Provide the (x, y) coordinate of the cell's center where the given text is located.  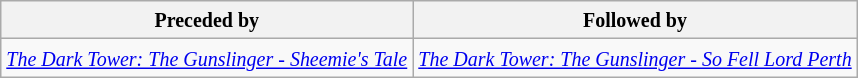
The Dark Tower: The Gunslinger - Sheemie's Tale (207, 58)
Followed by (635, 20)
Preceded by (207, 20)
The Dark Tower: The Gunslinger - So Fell Lord Perth (635, 58)
